Locate the cell with the specified text and output its [X, Y] center coordinate. 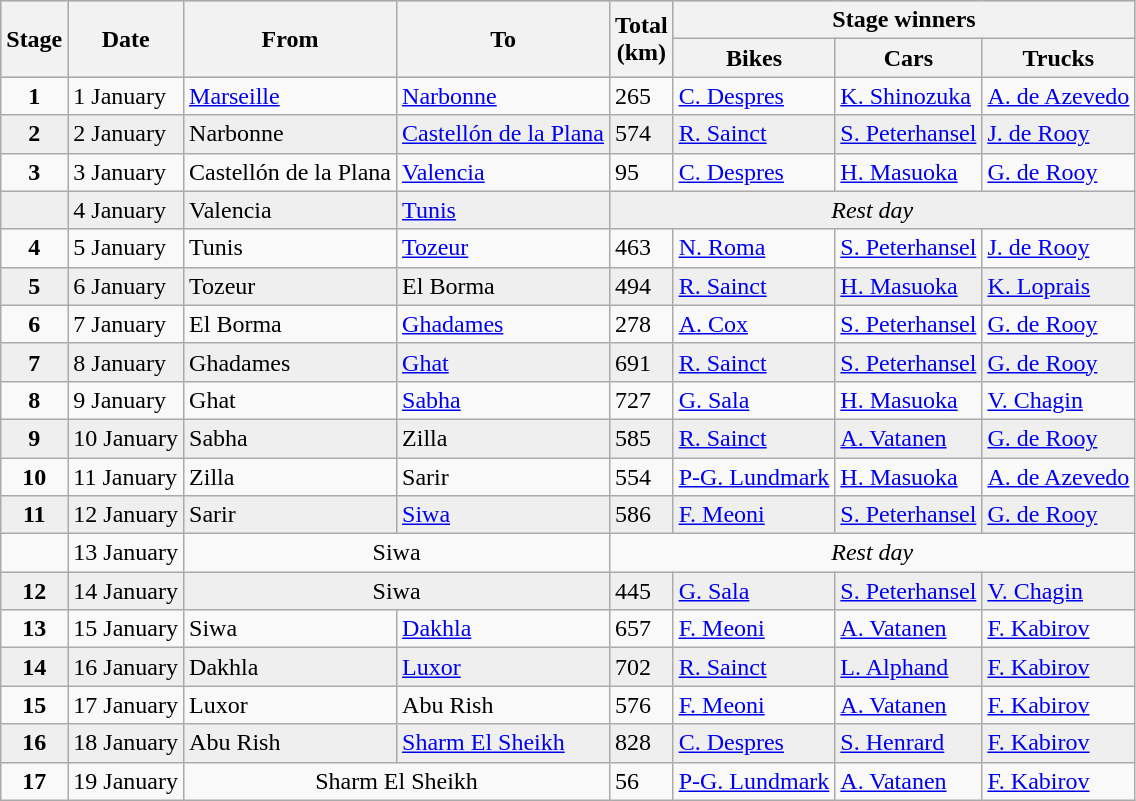
14 [34, 667]
3 January [126, 172]
S. Henrard [908, 743]
576 [642, 705]
2 January [126, 134]
2 [34, 134]
585 [642, 438]
6 January [126, 286]
5 January [126, 248]
727 [642, 400]
463 [642, 248]
1 January [126, 96]
12 January [126, 515]
4 January [126, 210]
3 [34, 172]
Stage [34, 39]
586 [642, 515]
7 [34, 362]
N. Roma [754, 248]
18 January [126, 743]
12 [34, 591]
1 [34, 96]
Marseille [290, 96]
8 January [126, 362]
95 [642, 172]
9 [34, 438]
Date [126, 39]
494 [642, 286]
15 [34, 705]
5 [34, 286]
691 [642, 362]
9 January [126, 400]
4 [34, 248]
278 [642, 324]
10 January [126, 438]
6 [34, 324]
657 [642, 629]
11 January [126, 477]
K. Loprais [1058, 286]
17 [34, 781]
445 [642, 591]
265 [642, 96]
To [504, 39]
16 [34, 743]
554 [642, 477]
Stage winners [904, 20]
11 [34, 515]
Total(km) [642, 39]
Bikes [754, 58]
10 [34, 477]
14 January [126, 591]
828 [642, 743]
19 January [126, 781]
56 [642, 781]
8 [34, 400]
702 [642, 667]
From [290, 39]
L. Alphand [908, 667]
Trucks [1058, 58]
Cars [908, 58]
17 January [126, 705]
16 January [126, 667]
13 January [126, 553]
15 January [126, 629]
13 [34, 629]
574 [642, 134]
A. Cox [754, 324]
7 January [126, 324]
K. Shinozuka [908, 96]
